Provide the [x, y] coordinate of the cell's center where the given text is located.  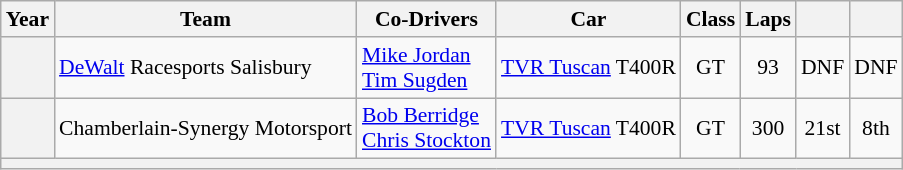
Mike Jordan Tim Sugden [426, 68]
300 [768, 128]
DeWalt Racesports Salisbury [206, 68]
Class [710, 19]
Co-Drivers [426, 19]
21st [822, 128]
Team [206, 19]
Chamberlain-Synergy Motorsport [206, 128]
93 [768, 68]
8th [876, 128]
Laps [768, 19]
Year [28, 19]
Car [588, 19]
Bob Berridge Chris Stockton [426, 128]
